Find where the given text appears and provide that cell's center as [X, Y] coordinate. 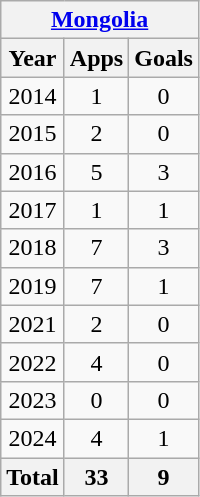
9 [164, 477]
2017 [33, 210]
Year [33, 58]
2024 [33, 438]
Mongolia [100, 20]
2022 [33, 362]
2015 [33, 134]
2014 [33, 96]
Goals [164, 58]
2021 [33, 324]
2019 [33, 286]
33 [96, 477]
2018 [33, 248]
5 [96, 172]
2023 [33, 400]
2016 [33, 172]
Total [33, 477]
Apps [96, 58]
